Return (x, y) of the center of cell containing provided text 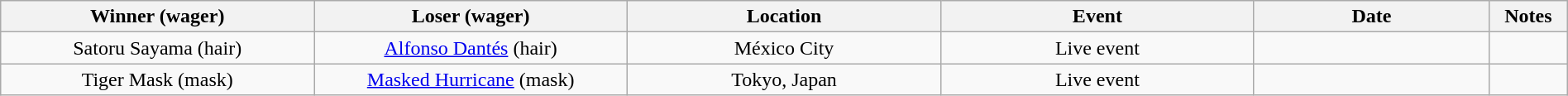
Date (1371, 17)
Tokyo, Japan (784, 79)
Tiger Mask (mask) (157, 79)
Alfonso Dantés (hair) (471, 48)
Event (1097, 17)
México City (784, 48)
Location (784, 17)
Notes (1528, 17)
Winner (wager) (157, 17)
Loser (wager) (471, 17)
Satoru Sayama (hair) (157, 48)
Masked Hurricane (mask) (471, 79)
